From the cell containing the given text, extract its center point as [X, Y] coordinate. 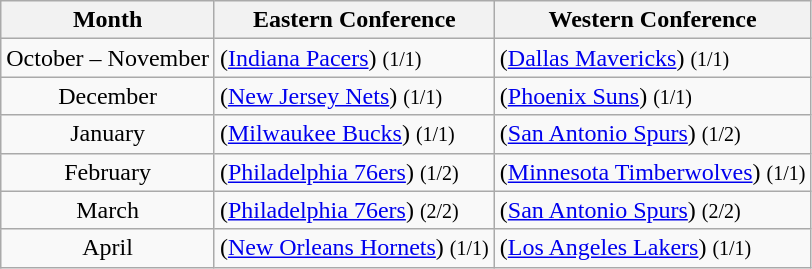
(Dallas Mavericks) (1/1) [652, 58]
Western Conference [652, 20]
(New Jersey Nets) (1/1) [354, 96]
January [108, 134]
February [108, 172]
Month [108, 20]
April [108, 248]
(Philadelphia 76ers) (1/2) [354, 172]
(New Orleans Hornets) (1/1) [354, 248]
December [108, 96]
(Minnesota Timberwolves) (1/1) [652, 172]
(San Antonio Spurs) (2/2) [652, 210]
March [108, 210]
(Indiana Pacers) (1/1) [354, 58]
(Los Angeles Lakers) (1/1) [652, 248]
(San Antonio Spurs) (1/2) [652, 134]
Eastern Conference [354, 20]
October – November [108, 58]
(Phoenix Suns) (1/1) [652, 96]
(Philadelphia 76ers) (2/2) [354, 210]
(Milwaukee Bucks) (1/1) [354, 134]
